Pinpoint the cell where the given text exists, returning its (X, Y) midpoint coordinate. 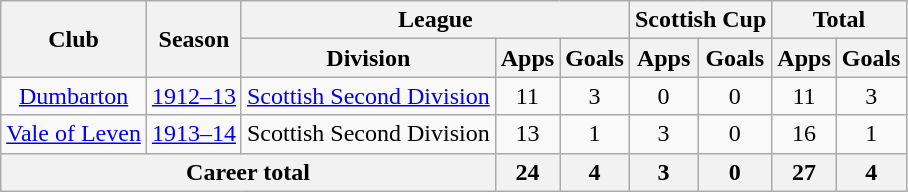
24 (527, 172)
1913–14 (194, 134)
27 (804, 172)
League (435, 20)
Club (74, 39)
1912–13 (194, 96)
13 (527, 134)
Season (194, 39)
Career total (248, 172)
Total (839, 20)
Division (368, 58)
Dumbarton (74, 96)
Scottish Cup (700, 20)
16 (804, 134)
Vale of Leven (74, 134)
